Extract the [x, y] coordinate from the center of the cell holding the provided text.  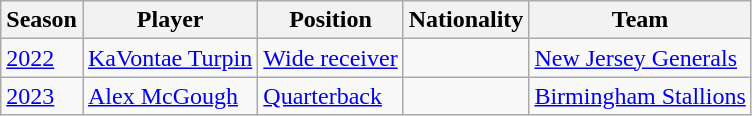
Season [42, 20]
2022 [42, 58]
Wide receiver [330, 58]
Nationality [466, 20]
Alex McGough [170, 96]
New Jersey Generals [640, 58]
Team [640, 20]
Birmingham Stallions [640, 96]
Player [170, 20]
KaVontae Turpin [170, 58]
2023 [42, 96]
Position [330, 20]
Quarterback [330, 96]
